Capture the cell that displays the provided text and extract its [X, Y] central coordinate. 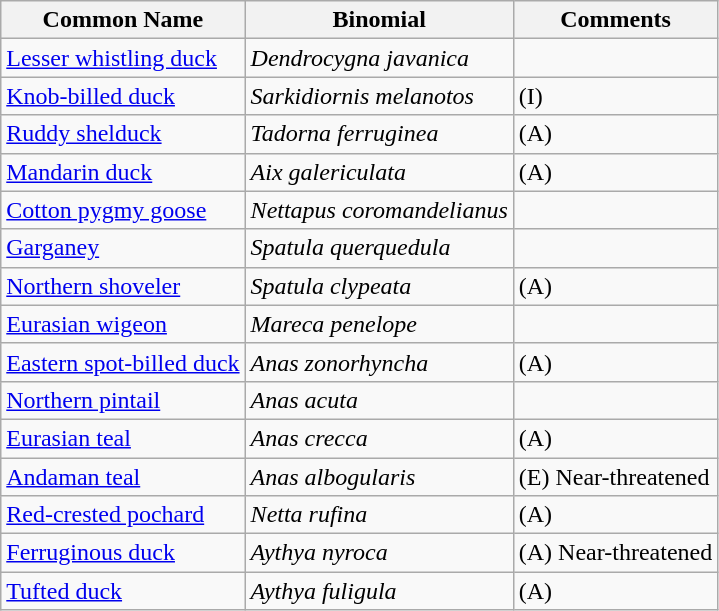
Aythya fuligula [379, 591]
Mareca penelope [379, 324]
Dendrocygna javanica [379, 58]
Common Name [123, 20]
Andaman teal [123, 477]
Tadorna ferruginea [379, 134]
(A) Near-threatened [615, 553]
Anas crecca [379, 438]
Anas acuta [379, 400]
Garganey [123, 248]
Aythya nyroca [379, 553]
Cotton pygmy goose [123, 210]
Eurasian wigeon [123, 324]
Red-crested pochard [123, 515]
Northern pintail [123, 400]
Binomial [379, 20]
Northern shoveler [123, 286]
Lesser whistling duck [123, 58]
Mandarin duck [123, 172]
Spatula querquedula [379, 248]
Ferruginous duck [123, 553]
Eastern spot-billed duck [123, 362]
Anas zonorhyncha [379, 362]
Ruddy shelduck [123, 134]
Tufted duck [123, 591]
Knob-billed duck [123, 96]
Sarkidiornis melanotos [379, 96]
Netta rufina [379, 515]
Comments [615, 20]
(I) [615, 96]
(E) Near-threatened [615, 477]
Spatula clypeata [379, 286]
Eurasian teal [123, 438]
Nettapus coromandelianus [379, 210]
Anas albogularis [379, 477]
Aix galericulata [379, 172]
